For the text-containing cell, return its midpoint in (X, Y) coordinate format. 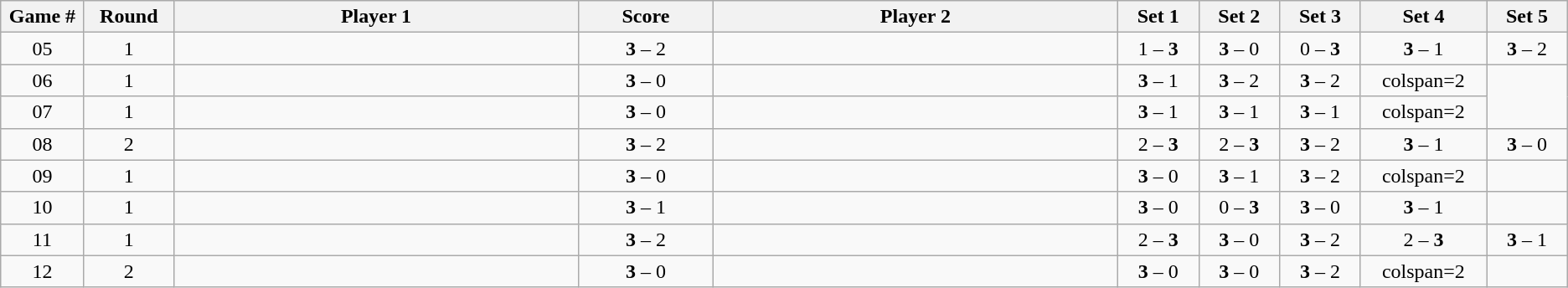
Set 2 (1240, 17)
08 (42, 144)
07 (42, 112)
Game # (42, 17)
1 – 3 (1158, 49)
Player 1 (377, 17)
Set 5 (1528, 17)
Score (645, 17)
11 (42, 239)
09 (42, 176)
Set 1 (1158, 17)
Round (129, 17)
06 (42, 80)
12 (42, 271)
05 (42, 49)
Set 3 (1320, 17)
Set 4 (1423, 17)
10 (42, 208)
Player 2 (915, 17)
